Extract the (x, y) coordinate from the center of the cell holding the provided text.  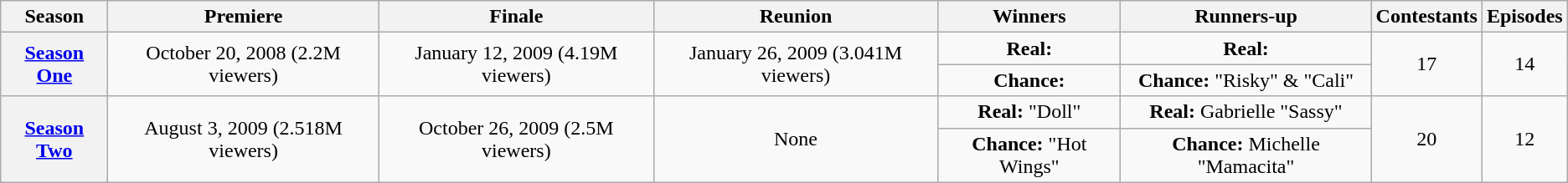
12 (1524, 139)
Premiere (244, 17)
January 12, 2009 (4.19M viewers) (516, 64)
Chance: (1029, 80)
Real: Gabrielle "Sassy" (1246, 112)
October 20, 2008 (2.2M viewers) (244, 64)
Episodes (1524, 17)
17 (1426, 64)
January 26, 2009 (3.041M viewers) (796, 64)
Season One (54, 64)
Finale (516, 17)
October 26, 2009 (2.5M viewers) (516, 139)
14 (1524, 64)
20 (1426, 139)
August 3, 2009 (2.518M viewers) (244, 139)
Chance: "Risky" & "Cali" (1246, 80)
Chance: "Hot Wings" (1029, 155)
Season (54, 17)
Real: "Doll" (1029, 112)
None (796, 139)
Season Two (54, 139)
Runners-up (1246, 17)
Winners (1029, 17)
Reunion (796, 17)
Chance: Michelle "Mamacita" (1246, 155)
Contestants (1426, 17)
